Return [x, y] of the center of cell containing provided text 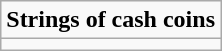
Strings of cash coins [111, 20]
